Capture the cell that displays the provided text and extract its [X, Y] central coordinate. 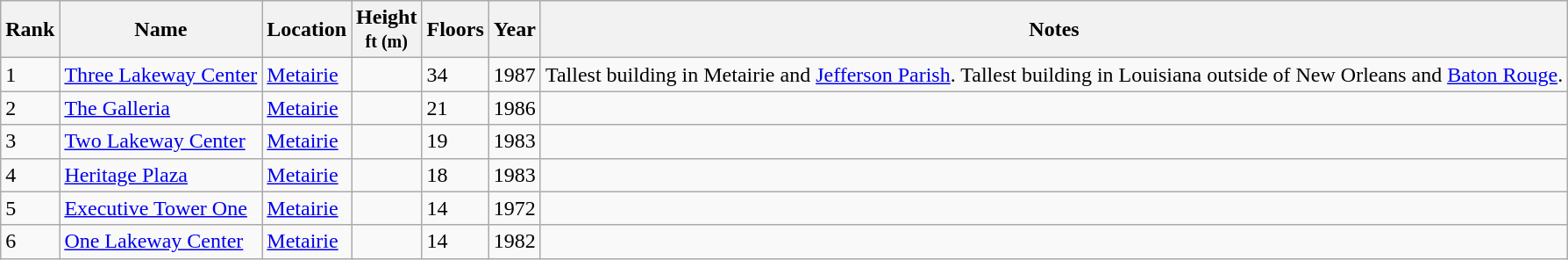
Notes [1054, 30]
Three Lakeway Center [161, 75]
6 [30, 242]
18 [455, 175]
1987 [514, 75]
1972 [514, 208]
4 [30, 175]
The Galleria [161, 108]
Floors [455, 30]
1 [30, 75]
34 [455, 75]
Location [307, 30]
Rank [30, 30]
2 [30, 108]
One Lakeway Center [161, 242]
Heritage Plaza [161, 175]
1982 [514, 242]
Year [514, 30]
19 [455, 141]
Heightft (m) [387, 30]
Name [161, 30]
5 [30, 208]
21 [455, 108]
Tallest building in Metairie and Jefferson Parish. Tallest building in Louisiana outside of New Orleans and Baton Rouge. [1054, 75]
3 [30, 141]
Executive Tower One [161, 208]
1986 [514, 108]
Two Lakeway Center [161, 141]
